Search for the cell housing the specified text and yield its (X, Y) center coordinate. 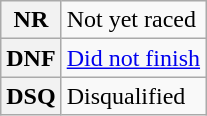
Disqualified (133, 96)
Did not finish (133, 58)
NR (31, 20)
Not yet raced (133, 20)
DSQ (31, 96)
DNF (31, 58)
